Identify which cell holds the provided text, then report its [x, y] central coordinate. 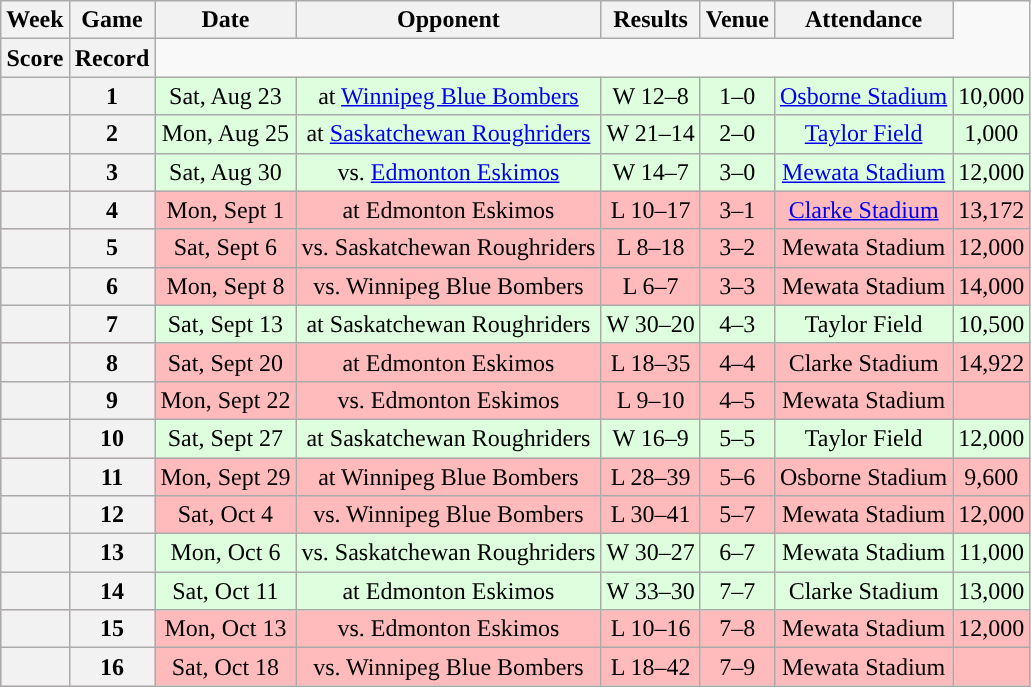
L 6–7 [650, 286]
Sat, Sept 13 [226, 324]
13,172 [992, 210]
Sat, Aug 23 [226, 96]
1,000 [992, 134]
Sat, Oct 11 [226, 591]
Venue [737, 20]
Sat, Sept 27 [226, 438]
11 [112, 477]
Date [226, 20]
Sat, Oct 4 [226, 515]
Results [650, 20]
W 12–8 [650, 96]
3–1 [737, 210]
5–6 [737, 477]
2–0 [737, 134]
14,922 [992, 362]
3–2 [737, 248]
Sat, Sept 6 [226, 248]
L 10–17 [650, 210]
1–0 [737, 96]
3–0 [737, 172]
Mon, Sept 29 [226, 477]
W 16–9 [650, 438]
13 [112, 553]
Opponent [448, 20]
L 10–16 [650, 629]
1 [112, 96]
12 [112, 515]
9,600 [992, 477]
14 [112, 591]
L 8–18 [650, 248]
15 [112, 629]
13,000 [992, 591]
Mon, Oct 13 [226, 629]
L 28–39 [650, 477]
7–9 [737, 667]
Mon, Oct 6 [226, 553]
Week [35, 20]
W 30–20 [650, 324]
6 [112, 286]
Attendance [863, 20]
10,000 [992, 96]
Score [35, 58]
L 9–10 [650, 400]
9 [112, 400]
Game [112, 20]
Sat, Sept 20 [226, 362]
16 [112, 667]
Mon, Sept 1 [226, 210]
W 30–27 [650, 553]
3–3 [737, 286]
Mon, Sept 22 [226, 400]
7–8 [737, 629]
10,500 [992, 324]
Mon, Sept 8 [226, 286]
Sat, Aug 30 [226, 172]
L 18–42 [650, 667]
Sat, Oct 18 [226, 667]
2 [112, 134]
6–7 [737, 553]
3 [112, 172]
W 14–7 [650, 172]
5–5 [737, 438]
7–7 [737, 591]
W 33–30 [650, 591]
5–7 [737, 515]
7 [112, 324]
Mon, Aug 25 [226, 134]
L 18–35 [650, 362]
4–5 [737, 400]
5 [112, 248]
14,000 [992, 286]
8 [112, 362]
4–4 [737, 362]
Record [112, 58]
10 [112, 438]
L 30–41 [650, 515]
11,000 [992, 553]
4–3 [737, 324]
4 [112, 210]
W 21–14 [650, 134]
